Identify which cell holds the provided text, then report its [x, y] central coordinate. 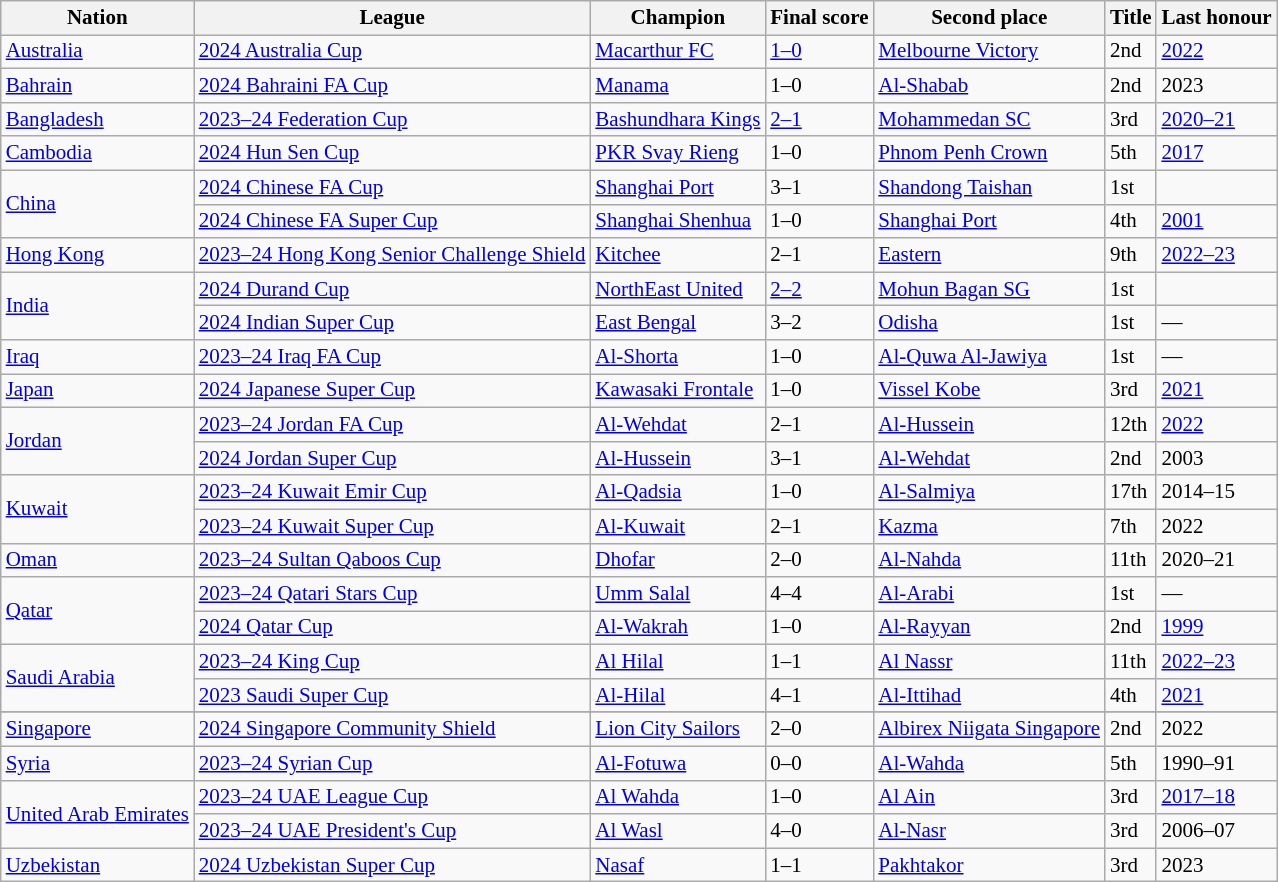
Al-Fotuwa [678, 763]
2017–18 [1216, 797]
2023–24 Qatari Stars Cup [392, 594]
Macarthur FC [678, 52]
Al-Wahda [989, 763]
4–0 [819, 831]
United Arab Emirates [98, 814]
2024 Japanese Super Cup [392, 391]
2006–07 [1216, 831]
Manama [678, 86]
Al-Nahda [989, 560]
0–0 [819, 763]
2024 Uzbekistan Super Cup [392, 865]
7th [1131, 526]
Saudi Arabia [98, 679]
2014–15 [1216, 492]
2024 Durand Cup [392, 289]
2024 Jordan Super Cup [392, 458]
Al-Wakrah [678, 628]
Uzbekistan [98, 865]
2024 Bahraini FA Cup [392, 86]
2023–24 Iraq FA Cup [392, 357]
East Bengal [678, 323]
Odisha [989, 323]
2017 [1216, 153]
2001 [1216, 221]
2023–24 UAE League Cup [392, 797]
Melbourne Victory [989, 52]
1990–91 [1216, 763]
Al Nassr [989, 662]
Pakhtakor [989, 865]
Australia [98, 52]
Al Wasl [678, 831]
Hong Kong [98, 255]
2023–24 Hong Kong Senior Challenge Shield [392, 255]
China [98, 204]
2023–24 Syrian Cup [392, 763]
2023–24 Kuwait Emir Cup [392, 492]
4–4 [819, 594]
Al-Salmiya [989, 492]
2024 Chinese FA Cup [392, 187]
2023 Saudi Super Cup [392, 696]
2003 [1216, 458]
PKR Svay Rieng [678, 153]
Shanghai Shenhua [678, 221]
Lion City Sailors [678, 729]
12th [1131, 424]
Eastern [989, 255]
Al-Hilal [678, 696]
Nasaf [678, 865]
2024 Chinese FA Super Cup [392, 221]
Champion [678, 18]
2023–24 Kuwait Super Cup [392, 526]
NorthEast United [678, 289]
Last honour [1216, 18]
India [98, 306]
Jordan [98, 441]
2023–24 Federation Cup [392, 119]
Al-Kuwait [678, 526]
Al Ain [989, 797]
Al-Ittihad [989, 696]
2024 Qatar Cup [392, 628]
Al-Rayyan [989, 628]
Al Wahda [678, 797]
2024 Hun Sen Cup [392, 153]
Iraq [98, 357]
2–2 [819, 289]
League [392, 18]
2024 Australia Cup [392, 52]
1999 [1216, 628]
Albirex Niigata Singapore [989, 729]
3–2 [819, 323]
Cambodia [98, 153]
Al-Nasr [989, 831]
Bangladesh [98, 119]
Second place [989, 18]
Kuwait [98, 509]
Singapore [98, 729]
Title [1131, 18]
Al-Shorta [678, 357]
2024 Singapore Community Shield [392, 729]
Vissel Kobe [989, 391]
Al-Arabi [989, 594]
Nation [98, 18]
Shandong Taishan [989, 187]
2023–24 Jordan FA Cup [392, 424]
Syria [98, 763]
Al Hilal [678, 662]
Mohammedan SC [989, 119]
Qatar [98, 611]
2023–24 UAE President's Cup [392, 831]
Final score [819, 18]
Bahrain [98, 86]
Al-Shabab [989, 86]
Kazma [989, 526]
2023–24 Sultan Qaboos Cup [392, 560]
4–1 [819, 696]
2023–24 King Cup [392, 662]
Kawasaki Frontale [678, 391]
2024 Indian Super Cup [392, 323]
Kitchee [678, 255]
Dhofar [678, 560]
Umm Salal [678, 594]
17th [1131, 492]
Al-Quwa Al-Jawiya [989, 357]
Japan [98, 391]
Bashundhara Kings [678, 119]
9th [1131, 255]
Mohun Bagan SG [989, 289]
Oman [98, 560]
Al-Qadsia [678, 492]
Phnom Penh Crown [989, 153]
